Locate the cell with the specified text and output its [x, y] center coordinate. 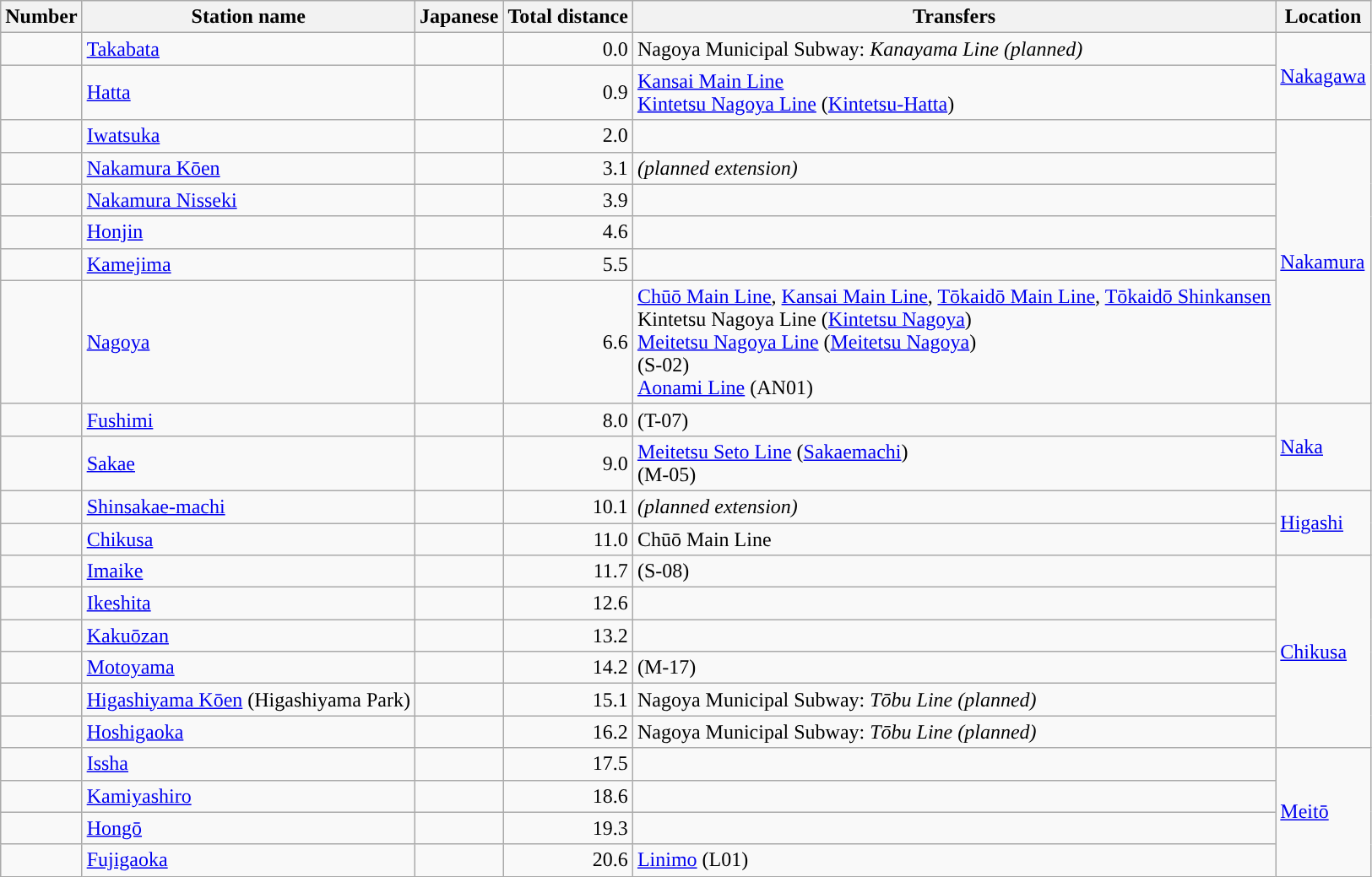
Location [1323, 17]
6.6 [568, 342]
Meitetsu Seto Line (Sakaemachi) (M-05) [954, 463]
Total distance [568, 17]
Nakagawa [1323, 76]
Meitō [1323, 812]
16.2 [568, 732]
Kamiyashiro [248, 796]
Ikeshita [248, 604]
Japanese [458, 17]
Imaike [248, 571]
Nakamura Kōen [248, 168]
4.6 [568, 232]
3.1 [568, 168]
Chūō Main Line [954, 539]
Takabata [248, 49]
Kakuōzan [248, 636]
(S-08) [954, 571]
Hongō [248, 828]
Naka [1323, 447]
Hatta [248, 93]
17.5 [568, 764]
10.1 [568, 506]
18.6 [568, 796]
Sakae [248, 463]
11.0 [568, 539]
Iwatsuka [248, 136]
8.0 [568, 420]
Station name [248, 17]
(T-07) [954, 420]
Higashi [1323, 522]
9.0 [568, 463]
Nakamura Nisseki [248, 200]
12.6 [568, 604]
Shinsakae-machi [248, 506]
Hoshigaoka [248, 732]
Kansai Main LineKintetsu Nagoya Line (Kintetsu-Hatta) [954, 93]
Linimo (L01) [954, 860]
Issha [248, 764]
19.3 [568, 828]
3.9 [568, 200]
13.2 [568, 636]
20.6 [568, 860]
(M-17) [954, 668]
Motoyama [248, 668]
Transfers [954, 17]
Kamejima [248, 264]
Fushimi [248, 420]
Higashiyama Kōen (Higashiyama Park) [248, 700]
Number [41, 17]
0.0 [568, 49]
11.7 [568, 571]
Nagoya Municipal Subway: Kanayama Line (planned) [954, 49]
15.1 [568, 700]
Nakamura [1323, 262]
14.2 [568, 668]
Fujigaoka [248, 860]
0.9 [568, 93]
2.0 [568, 136]
5.5 [568, 264]
Nagoya [248, 342]
Honjin [248, 232]
